Output the (X, Y) coordinate of the center of the cell containing the given text.  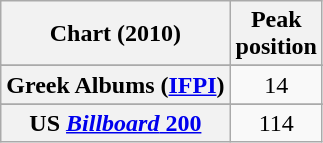
114 (276, 123)
Chart (2010) (116, 34)
US Billboard 200 (116, 123)
Peakposition (276, 34)
Greek Albums (IFPI) (116, 85)
14 (276, 85)
